Determine the (X, Y) coordinate at the center of the cell enclosing the given text.  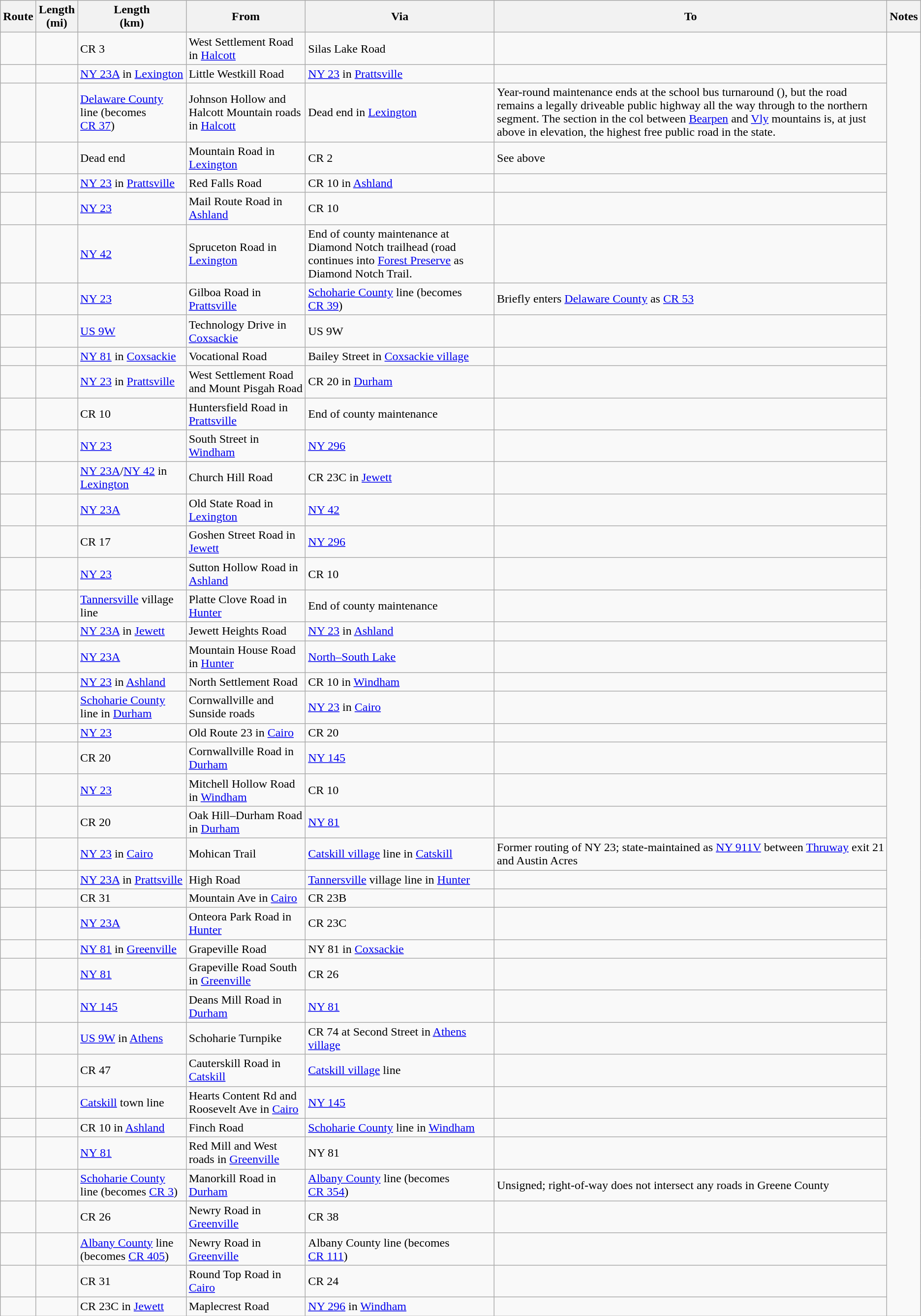
NY 23A/NY 42 in Lexington (132, 478)
Schoharie County line (becomes CR 39) (400, 299)
CR 17 (132, 542)
Platte Clove Road in Hunter (246, 606)
NY 296 in Windham (400, 1306)
Red Mill and West roads in Greenville (246, 1153)
Cornwallville Road in Durham (246, 758)
Cornwallville and Sunside roads (246, 707)
CR 2 (400, 157)
Albany County line (becomes CR 111) (400, 1249)
Mountain House Road in Hunter (246, 656)
South Street in Windham (246, 446)
Grapeville Road South in Greenville (246, 974)
Cauterskill Road in Catskill (246, 1071)
Briefly enters Delaware County as CR 53 (691, 299)
Bailey Street in Coxsackie village (400, 356)
Schoharie County line (becomes CR 3) (132, 1185)
Vocational Road (246, 356)
Jewett Heights Road (246, 631)
Sutton Hollow Road in Ashland (246, 574)
CR 47 (132, 1071)
Goshen Street Road in Jewett (246, 542)
CR 20 in Durham (400, 382)
Mitchell Hollow Road in Windham (246, 790)
CR 3 (132, 48)
Spruceton Road in Lexington (246, 254)
End of county maintenance at Diamond Notch trailhead (road continues into Forest Preserve as Diamond Notch Trail. (400, 254)
Schoharie Turnpike (246, 1038)
CR 10 in Windham (400, 682)
Deans Mill Road in Durham (246, 1007)
Catskill village line in Catskill (400, 854)
CR 23C (400, 924)
NY 23A in Prattsville (132, 879)
Red Falls Road (246, 183)
Tannersville village line in Hunter (400, 879)
Albany County line (becomes CR 405) (132, 1249)
Dead end in Lexington (400, 112)
West Settlement Road in Halcott (246, 48)
US 9W in Athens (132, 1038)
CR 23B (400, 898)
Johnson Hollow and Halcott Mountain roads in Halcott (246, 112)
Huntersfield Road in Prattsville (246, 413)
Old Route 23 in Cairo (246, 733)
Schoharie County line in Windham (400, 1128)
Gilboa Road in Prattsville (246, 299)
West Settlement Road and Mount Pisgah Road (246, 382)
Route (18, 17)
Finch Road (246, 1128)
Silas Lake Road (400, 48)
Mountain Road in Lexington (246, 157)
Little Westkill Road (246, 74)
See above (691, 157)
North–South Lake (400, 656)
Mohican Trail (246, 854)
CR 74 at Second Street in Athens village (400, 1038)
From (246, 17)
Albany County line (becomes CR 354) (400, 1185)
Onteora Park Road in Hunter (246, 924)
CR 38 (400, 1217)
Manorkill Road in Durham (246, 1185)
Dead end (132, 157)
North Settlement Road (246, 682)
High Road (246, 879)
NY 23A in Jewett (132, 631)
To (691, 17)
Church Hill Road (246, 478)
Old State Road in Lexington (246, 510)
NY 81 in Greenville (132, 949)
Mountain Ave in Cairo (246, 898)
Length(mi) (57, 17)
Mail Route Road in Ashland (246, 209)
Length(km) (132, 17)
NY 23A in Lexington (132, 74)
Former routing of NY 23; state-maintained as NY 911V between Thruway exit 21 and Austin Acres (691, 854)
Technology Drive in Coxsackie (246, 331)
Oak Hill–Durham Road in Durham (246, 822)
Unsigned; right-of-way does not intersect any roads in Greene County (691, 1185)
Schoharie County line in Durham (132, 707)
Tannersville village line (132, 606)
CR 24 (400, 1281)
Round Top Road in Cairo (246, 1281)
Notes (904, 17)
Maplecrest Road (246, 1306)
Delaware County line (becomes CR 37) (132, 112)
Catskill town line (132, 1102)
Hearts Content Rd and Roosevelt Ave in Cairo (246, 1102)
Catskill village line (400, 1071)
Grapeville Road (246, 949)
Via (400, 17)
